Capture the cell that displays the provided text and extract its (x, y) central coordinate. 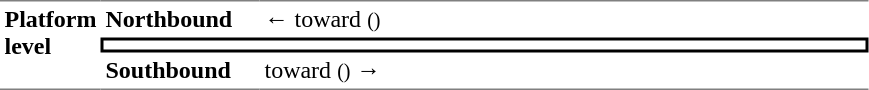
← toward () (564, 19)
toward () → (564, 71)
Northbound (180, 19)
Platform level (50, 45)
Southbound (180, 71)
